Extract the [X, Y] coordinate from the center of the cell holding the provided text.  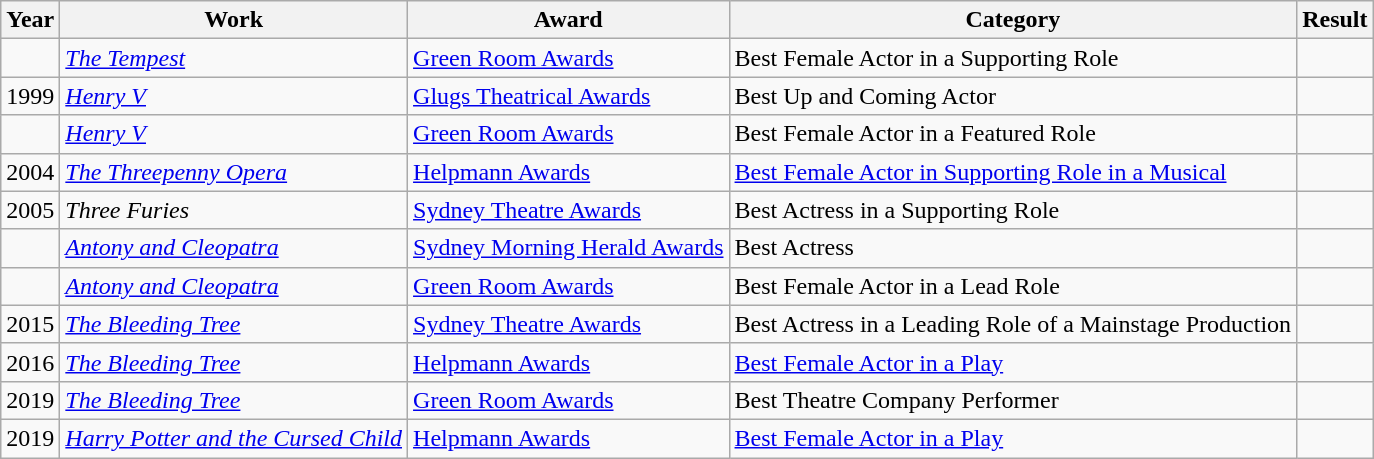
Category [1013, 20]
Best Female Actor in a Supporting Role [1013, 58]
Best Actress [1013, 248]
1999 [30, 96]
Best Female Actor in Supporting Role in a Musical [1013, 172]
Award [568, 20]
2016 [30, 362]
Sydney Morning Herald Awards [568, 248]
2004 [30, 172]
Best Up and Coming Actor [1013, 96]
Best Female Actor in a Lead Role [1013, 286]
The Tempest [234, 58]
Harry Potter and the Cursed Child [234, 438]
2015 [30, 324]
Year [30, 20]
Best Actress in a Supporting Role [1013, 210]
Three Furies [234, 210]
2005 [30, 210]
Best Actress in a Leading Role of a Mainstage Production [1013, 324]
Glugs Theatrical Awards [568, 96]
Best Theatre Company Performer [1013, 400]
Best Female Actor in a Featured Role [1013, 134]
Result [1335, 20]
The Threepenny Opera [234, 172]
Work [234, 20]
